Identify which cell holds the provided text, then report its (X, Y) central coordinate. 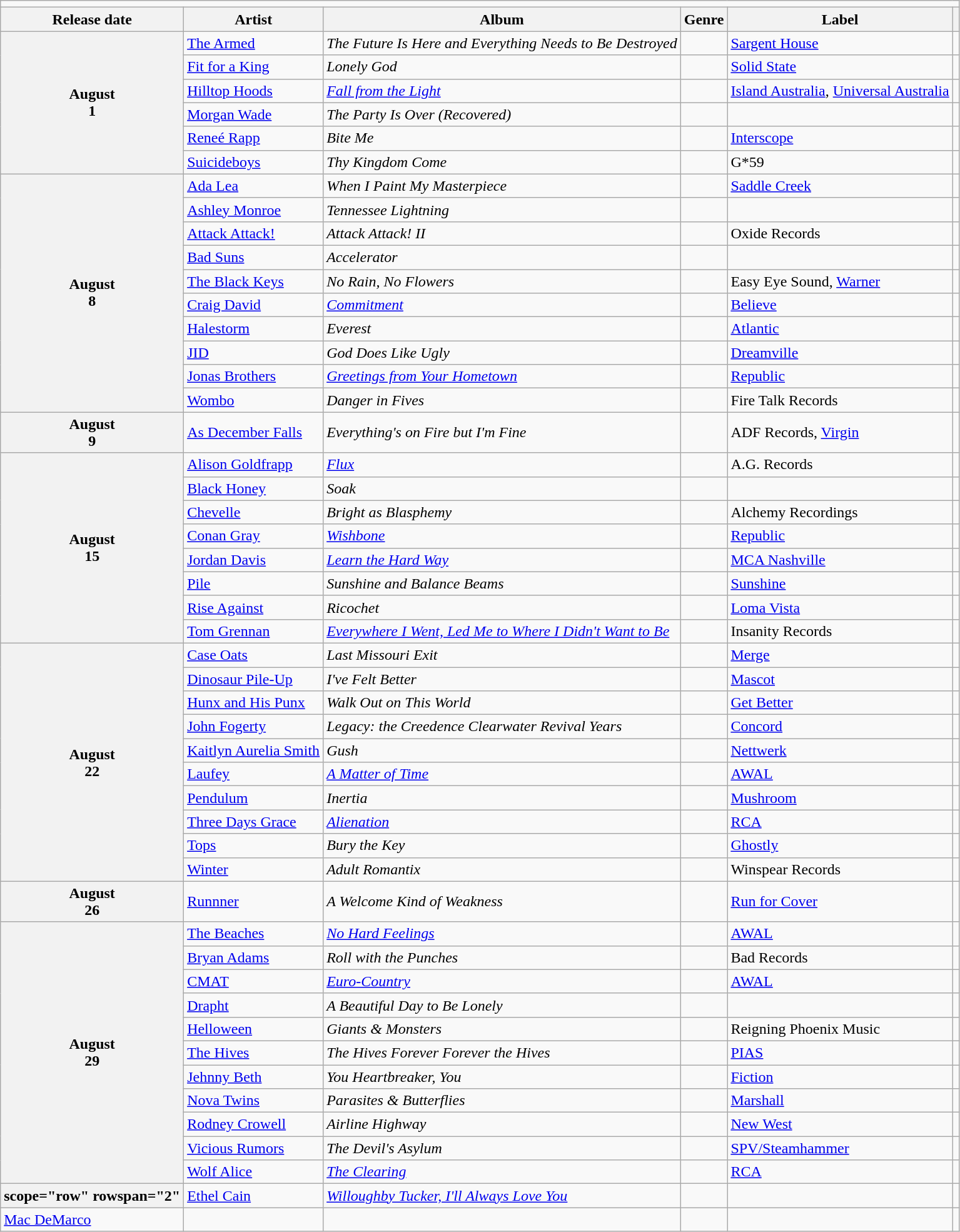
Jonas Brothers (254, 376)
Runnner (254, 902)
The Armed (254, 43)
A Welcome Kind of Weakness (502, 902)
Pile (254, 583)
Alchemy Recordings (840, 512)
Laufey (254, 774)
Morgan Wade (254, 114)
Fiction (840, 1076)
Believe (840, 305)
August22 (93, 762)
Release date (93, 19)
Pendulum (254, 798)
Gush (502, 750)
Solid State (840, 67)
Loma Vista (840, 607)
Walk Out on This World (502, 703)
Mac DeMarco (93, 1219)
Alienation (502, 822)
Inertia (502, 798)
Soak (502, 488)
August9 (93, 433)
Tennessee Lightning (502, 210)
Greetings from Your Hometown (502, 376)
Easy Eye Sound, Warner (840, 281)
Bad Suns (254, 257)
Jehnny Beth (254, 1076)
Oxide Records (840, 233)
No Hard Feelings (502, 934)
The Black Keys (254, 281)
Lonely God (502, 67)
Bad Records (840, 957)
As December Falls (254, 433)
MCA Nashville (840, 560)
A Beautiful Day to Be Lonely (502, 1005)
Case Oats (254, 655)
A.G. Records (840, 465)
Mushroom (840, 798)
Bryan Adams (254, 957)
Euro-Country (502, 981)
Winter (254, 869)
Danger in Fives (502, 400)
Jordan Davis (254, 560)
Winspear Records (840, 869)
scope="row" rowspan="2" (93, 1196)
Attack Attack! (254, 233)
Concord (840, 727)
Rodney Crowell (254, 1124)
Conan Gray (254, 536)
Everywhere I Went, Led Me to Where I Didn't Want to Be (502, 631)
Learn the Hard Way (502, 560)
Dreamville (840, 353)
Attack Attack! II (502, 233)
JID (254, 353)
Mascot (840, 679)
Ethel Cain (254, 1196)
Merge (840, 655)
Everest (502, 329)
Flux (502, 465)
Commitment (502, 305)
August1 (93, 103)
The Future Is Here and Everything Needs to Be Destroyed (502, 43)
Hilltop Hoods (254, 91)
Ada Lea (254, 186)
Label (840, 19)
August29 (93, 1053)
Fit for a King (254, 67)
Ricochet (502, 607)
Ghostly (840, 846)
Wolf Alice (254, 1172)
Album (502, 19)
Nettwerk (840, 750)
Wombo (254, 400)
Accelerator (502, 257)
Genre (704, 19)
Sargent House (840, 43)
SPV/Steamhammer (840, 1148)
Thy Kingdom Come (502, 162)
Atlantic (840, 329)
When I Paint My Masterpiece (502, 186)
Interscope (840, 138)
Reneé Rapp (254, 138)
John Fogerty (254, 727)
Get Better (840, 703)
Reigning Phoenix Music (840, 1029)
Parasites & Butterflies (502, 1101)
The Devil's Asylum (502, 1148)
Run for Cover (840, 902)
Dinosaur Pile-Up (254, 679)
Sunshine (840, 583)
Chevelle (254, 512)
Helloween (254, 1029)
Island Australia, Universal Australia (840, 91)
Marshall (840, 1101)
August8 (93, 293)
Tom Grennan (254, 631)
Ashley Monroe (254, 210)
Legacy: the Creedence Clearwater Revival Years (502, 727)
Artist (254, 19)
Halestorm (254, 329)
Airline Highway (502, 1124)
Suicideboys (254, 162)
Hunx and His Punx (254, 703)
No Rain, No Flowers (502, 281)
ADF Records, Virgin (840, 433)
August15 (93, 548)
The Clearing (502, 1172)
Tops (254, 846)
Kaitlyn Aurelia Smith (254, 750)
The Party Is Over (Recovered) (502, 114)
Giants & Monsters (502, 1029)
Alison Goldfrapp (254, 465)
PIAS (840, 1053)
Roll with the Punches (502, 957)
August26 (93, 902)
Sunshine and Balance Beams (502, 583)
Bury the Key (502, 846)
The Hives Forever Forever the Hives (502, 1053)
Rise Against (254, 607)
CMAT (254, 981)
Drapht (254, 1005)
Craig David (254, 305)
Everything's on Fire but I'm Fine (502, 433)
Adult Romantix (502, 869)
I've Felt Better (502, 679)
Saddle Creek (840, 186)
Wishbone (502, 536)
The Hives (254, 1053)
Bite Me (502, 138)
Three Days Grace (254, 822)
Insanity Records (840, 631)
A Matter of Time (502, 774)
You Heartbreaker, You (502, 1076)
Fall from the Light (502, 91)
Nova Twins (254, 1101)
Black Honey (254, 488)
New West (840, 1124)
Bright as Blasphemy (502, 512)
God Does Like Ugly (502, 353)
Last Missouri Exit (502, 655)
Vicious Rumors (254, 1148)
Willoughby Tucker, I'll Always Love You (502, 1196)
Fire Talk Records (840, 400)
G*59 (840, 162)
The Beaches (254, 934)
